Output the [x, y] coordinate of the center of the cell containing the given text.  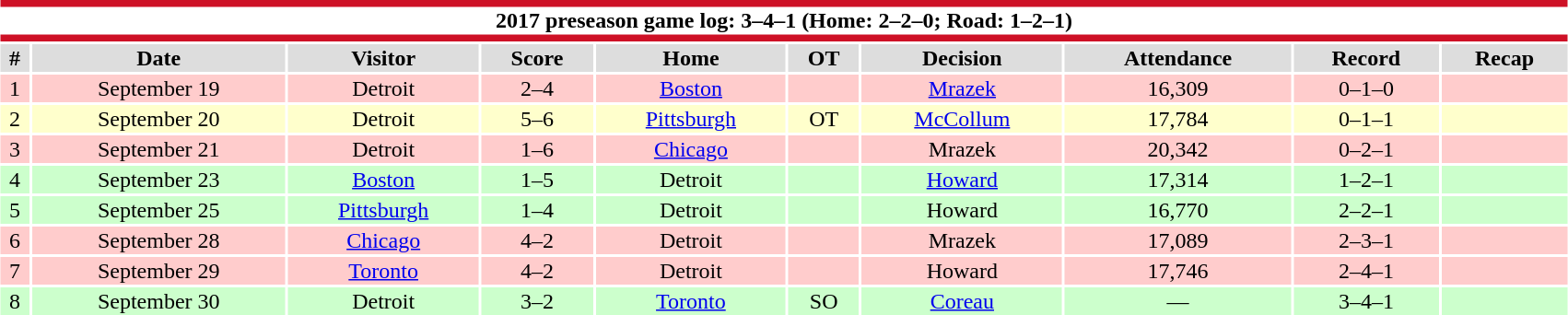
September 25 [158, 210]
0–1–0 [1366, 88]
3 [15, 149]
2 [15, 119]
2–4 [537, 88]
2017 preseason game log: 3–4–1 (Home: 2–2–0; Road: 1–2–1) [784, 20]
September 23 [158, 180]
Attendance [1177, 58]
17,746 [1177, 271]
1–6 [537, 149]
Recap [1504, 58]
3–4–1 [1366, 301]
2–3–1 [1366, 240]
Date [158, 58]
0–1–1 [1366, 119]
17,089 [1177, 240]
1 [15, 88]
Record [1366, 58]
SO [824, 301]
— [1177, 301]
5 [15, 210]
Home [691, 58]
20,342 [1177, 149]
September 19 [158, 88]
0–2–1 [1366, 149]
6 [15, 240]
McCollum [963, 119]
September 28 [158, 240]
Decision [963, 58]
1–5 [537, 180]
1–2–1 [1366, 180]
17,314 [1177, 180]
7 [15, 271]
Score [537, 58]
16,309 [1177, 88]
8 [15, 301]
# [15, 58]
September 21 [158, 149]
September 20 [158, 119]
Visitor [383, 58]
5–6 [537, 119]
3–2 [537, 301]
1–4 [537, 210]
4 [15, 180]
September 29 [158, 271]
17,784 [1177, 119]
16,770 [1177, 210]
2–4–1 [1366, 271]
September 30 [158, 301]
2–2–1 [1366, 210]
Coreau [963, 301]
